Determine the [X, Y] coordinate at the center of the cell enclosing the given text.  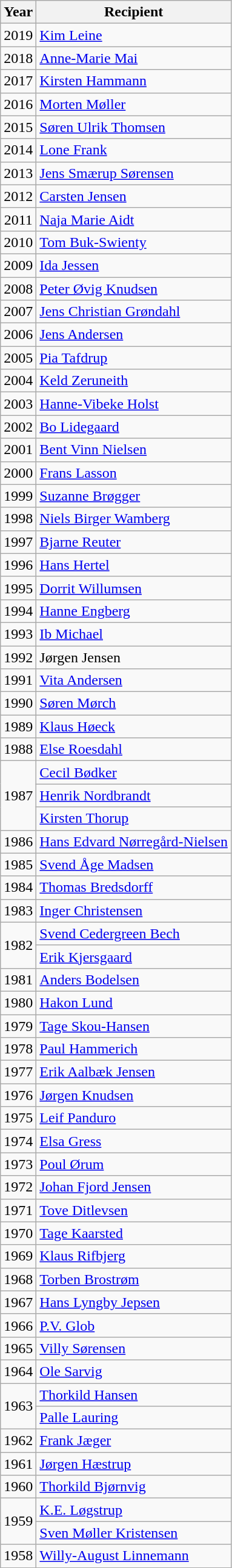
2012 [18, 196]
Erik Kjersgaard [134, 957]
1963 [18, 1406]
1986 [18, 842]
2011 [18, 219]
1981 [18, 980]
Bjarne Reuter [134, 542]
Hakon Lund [134, 1003]
1982 [18, 945]
Hanne Engberg [134, 611]
Cecil Bødker [134, 772]
2002 [18, 427]
Recipient [134, 12]
1970 [18, 1233]
Kirsten Hammann [134, 81]
Leif Panduro [134, 1118]
Keld Zeruneith [134, 381]
2013 [18, 173]
2001 [18, 450]
1969 [18, 1256]
1972 [18, 1187]
Suzanne Brøgger [134, 496]
1976 [18, 1095]
Lone Frank [134, 150]
Jørgen Jensen [134, 657]
Pia Tafdrup [134, 358]
P.V. Glob [134, 1325]
2018 [18, 58]
1996 [18, 565]
2017 [18, 81]
2006 [18, 335]
Kirsten Thorup [134, 819]
Willy-August Linnemann [134, 1556]
1965 [18, 1348]
Frank Jæger [134, 1441]
Thomas Bredsdorff [134, 888]
Palle Lauring [134, 1418]
Hans Edvard Nørregård-Nielsen [134, 842]
Bo Lidegaard [134, 427]
Jens Smærup Sørensen [134, 173]
Peter Øvig Knudsen [134, 289]
Vita Andersen [134, 680]
Hans Lyngby Jepsen [134, 1302]
2014 [18, 150]
Svend Cedergreen Bech [134, 934]
1973 [18, 1164]
1989 [18, 726]
2010 [18, 242]
1968 [18, 1279]
2016 [18, 104]
1966 [18, 1325]
Hanne-Vibeke Holst [134, 404]
1971 [18, 1210]
1984 [18, 888]
Torben Brostrøm [134, 1279]
2009 [18, 265]
Thorkild Bjørnvig [134, 1487]
1958 [18, 1556]
Tage Skou-Hansen [134, 1026]
Villy Sørensen [134, 1348]
Kim Leine [134, 35]
1977 [18, 1072]
Elsa Gress [134, 1141]
Tom Buk-Swienty [134, 242]
2000 [18, 473]
2008 [18, 289]
Frans Lasson [134, 473]
1961 [18, 1464]
Sven Møller Kristensen [134, 1533]
1988 [18, 749]
1964 [18, 1371]
Klaus Høeck [134, 726]
2003 [18, 404]
1997 [18, 542]
K.E. Løgstrup [134, 1510]
2007 [18, 312]
1979 [18, 1026]
Jørgen Knudsen [134, 1095]
Søren Ulrik Thomsen [134, 127]
Naja Marie Aidt [134, 219]
1960 [18, 1487]
1992 [18, 657]
1987 [18, 796]
1983 [18, 911]
Bent Vinn Nielsen [134, 450]
Morten Møller [134, 104]
1994 [18, 611]
Ida Jessen [134, 265]
Paul Hammerich [134, 1049]
Anne-Marie Mai [134, 58]
Søren Mørch [134, 703]
Jens Christian Grøndahl [134, 312]
2005 [18, 358]
Niels Birger Wamberg [134, 519]
Else Roesdahl [134, 749]
1974 [18, 1141]
Inger Christensen [134, 911]
Ole Sarvig [134, 1371]
Erik Aalbæk Jensen [134, 1072]
1978 [18, 1049]
Poul Ørum [134, 1164]
Tove Ditlevsen [134, 1210]
2019 [18, 35]
Year [18, 12]
1993 [18, 634]
2015 [18, 127]
1975 [18, 1118]
1991 [18, 680]
1990 [18, 703]
Tage Kaarsted [134, 1233]
Johan Fjord Jensen [134, 1187]
Jørgen Hæstrup [134, 1464]
1999 [18, 496]
Henrik Nordbrandt [134, 796]
1985 [18, 865]
1962 [18, 1441]
Anders Bodelsen [134, 980]
Jens Andersen [134, 335]
1959 [18, 1521]
Ib Michael [134, 634]
2004 [18, 381]
1998 [18, 519]
Svend Åge Madsen [134, 865]
Carsten Jensen [134, 196]
1967 [18, 1302]
Hans Hertel [134, 565]
Thorkild Hansen [134, 1394]
Klaus Rifbjerg [134, 1256]
Dorrit Willumsen [134, 588]
1980 [18, 1003]
1995 [18, 588]
